Output the [X, Y] coordinate of the center of the cell containing the given text.  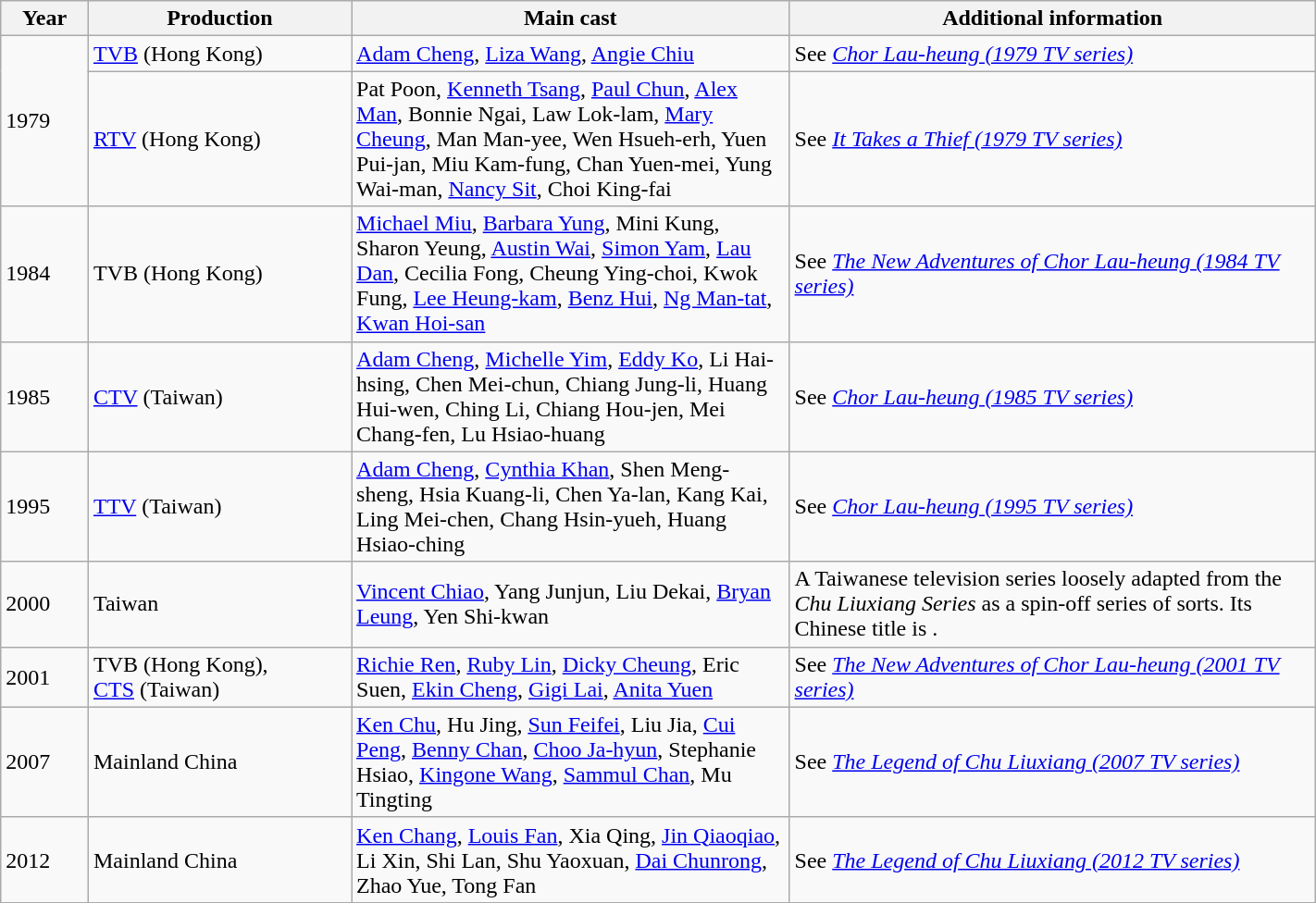
TTV (Taiwan) [219, 507]
See Chor Lau-heung (1979 TV series) [1052, 54]
2000 [44, 604]
Year [44, 19]
TVB (Hong Kong),CTS (Taiwan) [219, 677]
See The New Adventures of Chor Lau-heung (1984 TV series) [1052, 274]
See The Legend of Chu Liuxiang (2007 TV series) [1052, 762]
1985 [44, 396]
Taiwan [219, 604]
Ken Chang, Louis Fan, Xia Qing, Jin Qiaoqiao, Li Xin, Shi Lan, Shu Yaoxuan, Dai Chunrong, Zhao Yue, Tong Fan [571, 860]
Production [219, 19]
2001 [44, 677]
CTV (Taiwan) [219, 396]
Adam Cheng, Liza Wang, Angie Chiu [571, 54]
Richie Ren, Ruby Lin, Dicky Cheung, Eric Suen, Ekin Cheng, Gigi Lai, Anita Yuen [571, 677]
1979 [44, 121]
See It Takes a Thief (1979 TV series) [1052, 139]
A Taiwanese television series loosely adapted from the Chu Liuxiang Series as a spin-off series of sorts. Its Chinese title is . [1052, 604]
RTV (Hong Kong) [219, 139]
1995 [44, 507]
Adam Cheng, Cynthia Khan, Shen Meng-sheng, Hsia Kuang-li, Chen Ya-lan, Kang Kai, Ling Mei-chen, Chang Hsin-yueh, Huang Hsiao-ching [571, 507]
2012 [44, 860]
See Chor Lau-heung (1995 TV series) [1052, 507]
See Chor Lau-heung (1985 TV series) [1052, 396]
2007 [44, 762]
Additional information [1052, 19]
Ken Chu, Hu Jing, Sun Feifei, Liu Jia, Cui Peng, Benny Chan, Choo Ja-hyun, Stephanie Hsiao, Kingone Wang, Sammul Chan, Mu Tingting [571, 762]
Main cast [571, 19]
See The New Adventures of Chor Lau-heung (2001 TV series) [1052, 677]
See The Legend of Chu Liuxiang (2012 TV series) [1052, 860]
Vincent Chiao, Yang Junjun, Liu Dekai, Bryan Leung, Yen Shi-kwan [571, 604]
1984 [44, 274]
